Scan for the cell matching the given text and deliver its (x, y) coordinate at center. 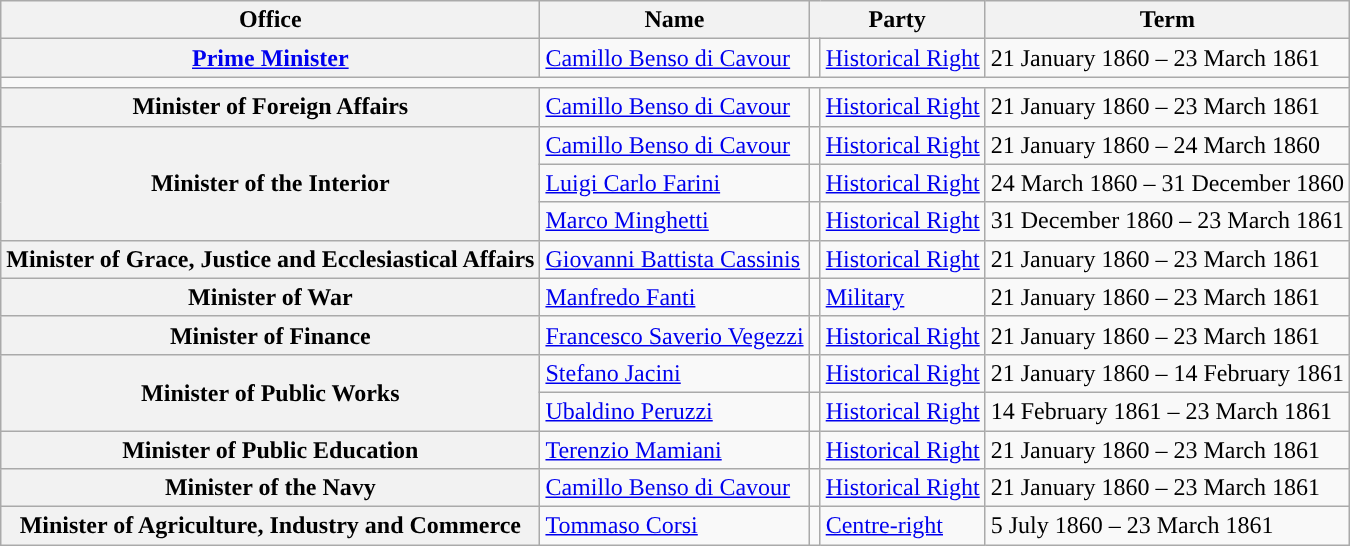
Name (674, 20)
Minister of Foreign Affairs (270, 107)
Prime Minister (270, 58)
Marco Minghetti (674, 221)
Ubaldino Peruzzi (674, 411)
Tommaso Corsi (674, 526)
21 January 1860 – 24 March 1860 (1167, 145)
Minister of War (270, 297)
31 December 1860 – 23 March 1861 (1167, 221)
Minister of Grace, Justice and Ecclesiastical Affairs (270, 259)
Francesco Saverio Vegezzi (674, 335)
Minister of Agriculture, Industry and Commerce (270, 526)
14 February 1861 – 23 March 1861 (1167, 411)
Manfredo Fanti (674, 297)
Minister of Finance (270, 335)
21 January 1860 – 14 February 1861 (1167, 373)
Minister of the Navy (270, 488)
Minister of Public Works (270, 392)
Centre-right (902, 526)
5 July 1860 – 23 March 1861 (1167, 526)
Office (270, 20)
Term (1167, 20)
Military (902, 297)
Stefano Jacini (674, 373)
Minister of Public Education (270, 449)
24 March 1860 – 31 December 1860 (1167, 183)
Party (897, 20)
Luigi Carlo Farini (674, 183)
Giovanni Battista Cassinis (674, 259)
Minister of the Interior (270, 183)
Terenzio Mamiani (674, 449)
